Extract the [X, Y] coordinate from the center of the cell holding the provided text.  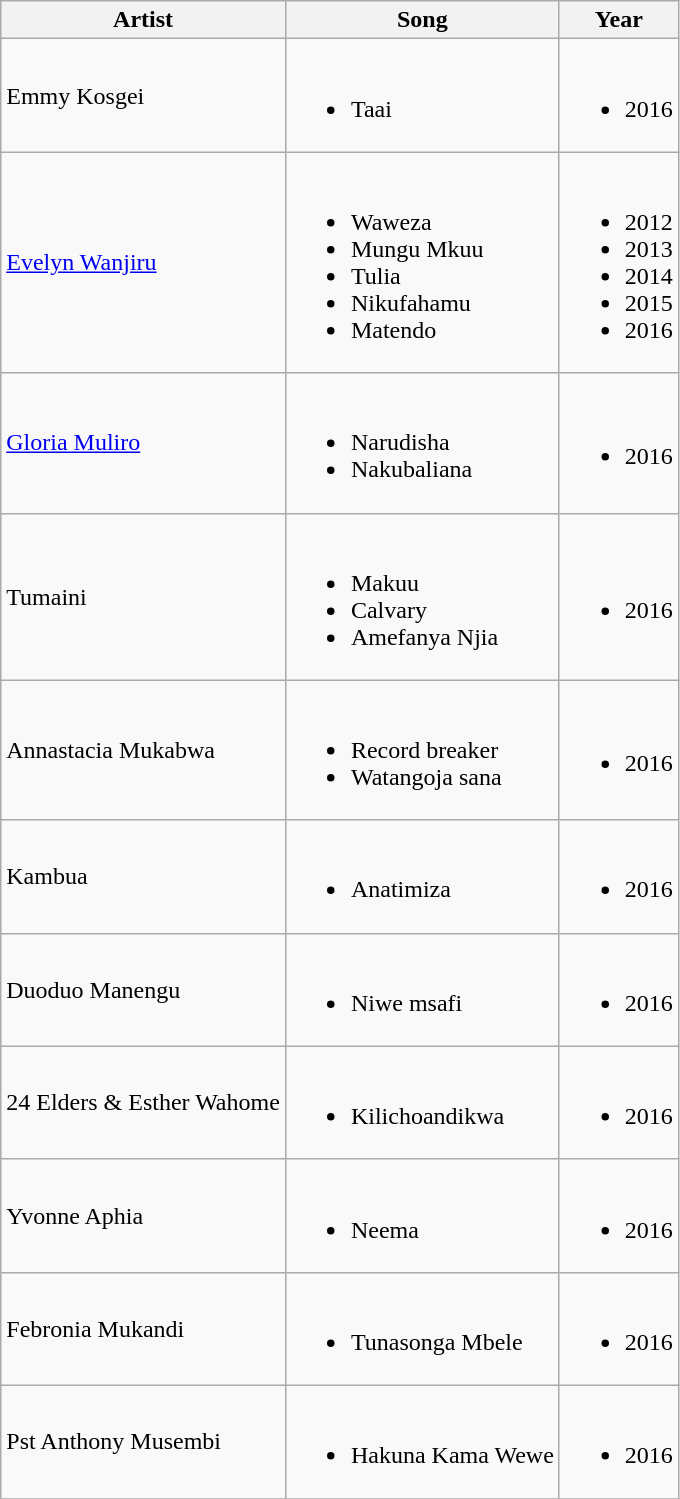
Gloria Muliro [144, 443]
Song [422, 20]
Evelyn Wanjiru [144, 262]
WawezaMungu MkuuTuliaNikufahamuMatendo [422, 262]
Neema [422, 1216]
24 Elders & Esther Wahome [144, 1102]
Year [618, 20]
Record breakerWatangoja sana [422, 750]
Pst Anthony Musembi [144, 1442]
NarudishaNakubaliana [422, 443]
Hakuna Kama Wewe [422, 1442]
20122013201420152016 [618, 262]
Tunasonga Mbele [422, 1328]
Artist [144, 20]
Yvonne Aphia [144, 1216]
Febronia Mukandi [144, 1328]
Duoduo Manengu [144, 990]
Tumaini [144, 596]
Niwe msafi [422, 990]
Kilichoandikwa [422, 1102]
MakuuCalvaryAmefanya Njia [422, 596]
Kambua [144, 876]
Anatimiza [422, 876]
Taai [422, 96]
Emmy Kosgei [144, 96]
Annastacia Mukabwa [144, 750]
